Search for the cell housing the specified text and yield its (X, Y) center coordinate. 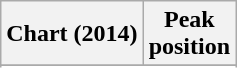
Peakposition (189, 34)
Chart (2014) (72, 34)
